Extract the [x, y] coordinate from the center of the cell holding the provided text.  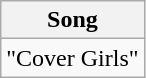
"Cover Girls" [72, 58]
Song [72, 20]
